Output the (X, Y) coordinate of the center of the cell containing the given text.  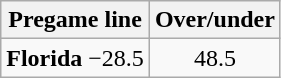
Florida −28.5 (76, 58)
Over/under (214, 20)
48.5 (214, 58)
Pregame line (76, 20)
